Extract the (x, y) coordinate from the center of the cell holding the provided text.  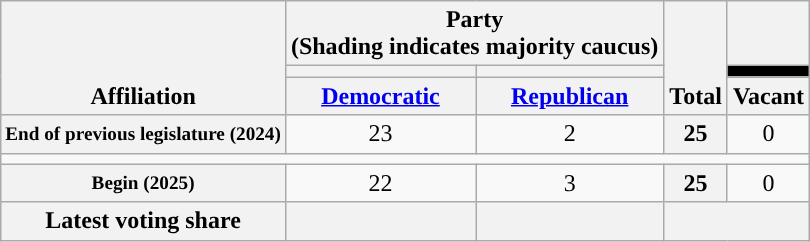
2 (570, 134)
End of previous legislature (2024) (144, 134)
Vacant (768, 96)
Republican (570, 96)
Democratic (380, 96)
Latest voting share (144, 221)
Party (Shading indicates majority caucus) (474, 34)
3 (570, 183)
22 (380, 183)
Affiliation (144, 58)
Begin (2025) (144, 183)
Total (696, 58)
23 (380, 134)
